Detect which cell encompasses the target text, then output its [X, Y] center coordinate. 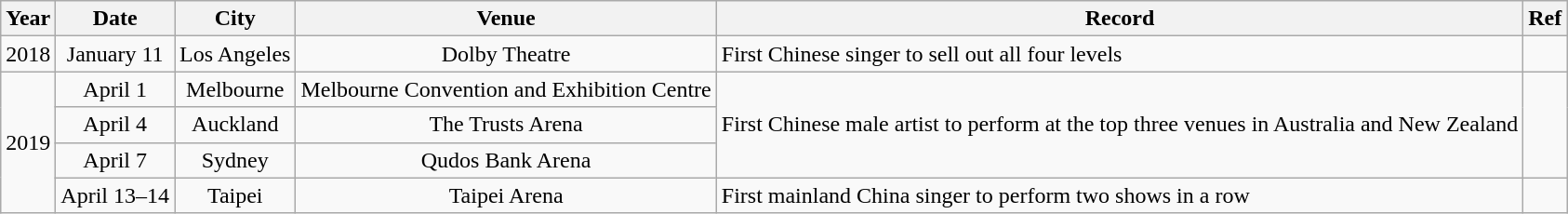
Dolby Theatre [506, 54]
First Chinese singer to sell out all four levels [1120, 54]
The Trusts Arena [506, 125]
First mainland China singer to perform two shows in a row [1120, 195]
Venue [506, 19]
April 7 [115, 160]
City [235, 19]
Taipei Arena [506, 195]
January 11 [115, 54]
Auckland [235, 125]
Los Angeles [235, 54]
2018 [28, 54]
April 13–14 [115, 195]
Year [28, 19]
Ref [1546, 19]
First Chinese male artist to perform at the top three venues in Australia and New Zealand [1120, 125]
Record [1120, 19]
Melbourne Convention and Exhibition Centre [506, 89]
April 4 [115, 125]
Melbourne [235, 89]
2019 [28, 142]
Sydney [235, 160]
Taipei [235, 195]
Date [115, 19]
April 1 [115, 89]
Qudos Bank Arena [506, 160]
